For the text-containing cell, return its midpoint in [X, Y] coordinate format. 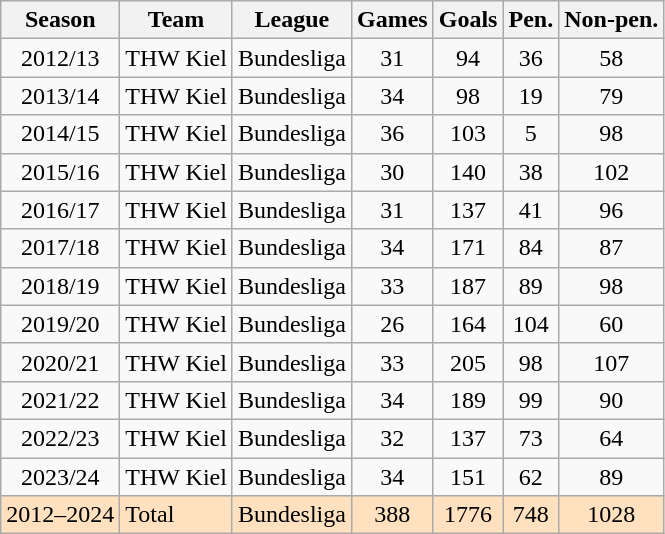
19 [531, 96]
League [292, 20]
79 [612, 96]
2023/24 [60, 477]
1776 [468, 515]
205 [468, 362]
Goals [468, 20]
5 [531, 134]
26 [392, 324]
2022/23 [60, 438]
187 [468, 286]
2017/18 [60, 248]
Games [392, 20]
2019/20 [60, 324]
151 [468, 477]
2015/16 [60, 172]
64 [612, 438]
30 [392, 172]
60 [612, 324]
Non-pen. [612, 20]
41 [531, 210]
164 [468, 324]
94 [468, 58]
90 [612, 400]
2014/15 [60, 134]
2012–2024 [60, 515]
96 [612, 210]
84 [531, 248]
102 [612, 172]
99 [531, 400]
87 [612, 248]
171 [468, 248]
104 [531, 324]
58 [612, 58]
1028 [612, 515]
32 [392, 438]
748 [531, 515]
103 [468, 134]
2016/17 [60, 210]
189 [468, 400]
2013/14 [60, 96]
107 [612, 362]
62 [531, 477]
2012/13 [60, 58]
38 [531, 172]
2021/22 [60, 400]
2020/21 [60, 362]
Season [60, 20]
73 [531, 438]
Team [176, 20]
2018/19 [60, 286]
Total [176, 515]
Pen. [531, 20]
388 [392, 515]
140 [468, 172]
